Return (X, Y) of the center of cell containing provided text 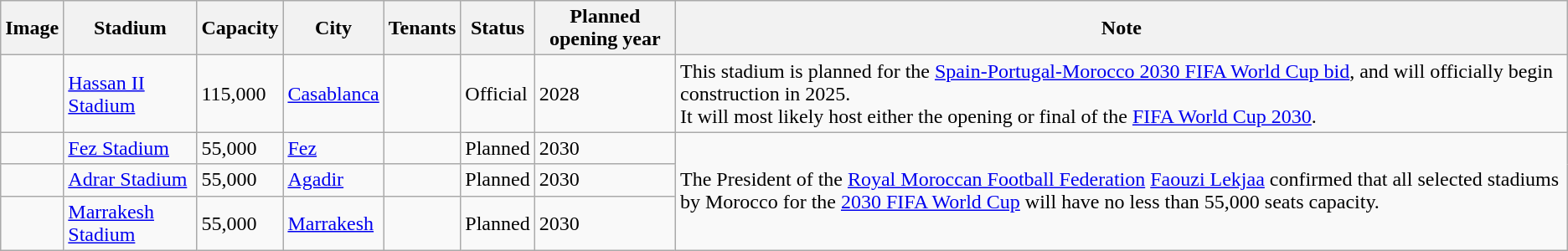
Marrakesh Stadium (131, 223)
Agadir (333, 180)
2028 (605, 94)
Status (498, 28)
Note (1121, 28)
Casablanca (333, 94)
Adrar Stadium (131, 180)
Stadium (131, 28)
City (333, 28)
Marrakesh (333, 223)
Fez (333, 148)
Official (498, 94)
Fez Stadium (131, 148)
Hassan II Stadium (131, 94)
Capacity (240, 28)
Planned opening year (605, 28)
Image (32, 28)
115,000 (240, 94)
Tenants (422, 28)
